Return the [X, Y] coordinate for the center point of the cell that contains the specified text.  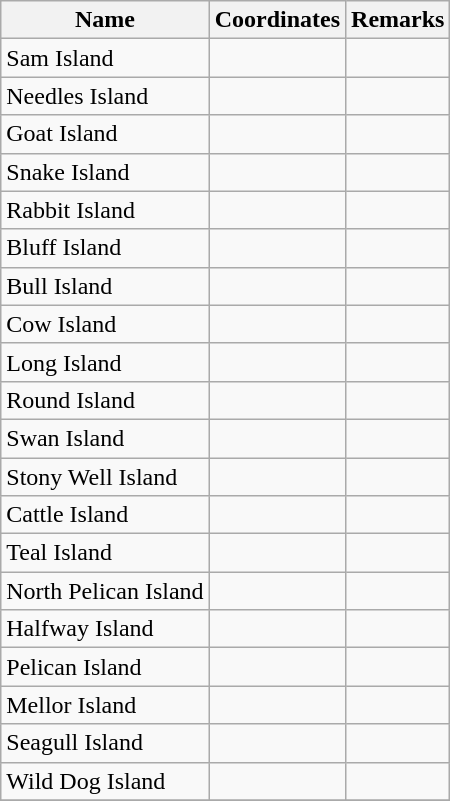
Seagull Island [105, 743]
Coordinates [277, 20]
Sam Island [105, 58]
Pelican Island [105, 667]
Bull Island [105, 286]
Round Island [105, 400]
Mellor Island [105, 705]
Wild Dog Island [105, 781]
Name [105, 20]
Snake Island [105, 172]
Cattle Island [105, 515]
North Pelican Island [105, 591]
Halfway Island [105, 629]
Swan Island [105, 438]
Bluff Island [105, 248]
Long Island [105, 362]
Needles Island [105, 96]
Stony Well Island [105, 477]
Goat Island [105, 134]
Remarks [398, 20]
Rabbit Island [105, 210]
Cow Island [105, 324]
Teal Island [105, 553]
